Extract the (X, Y) coordinate from the center of the cell holding the provided text.  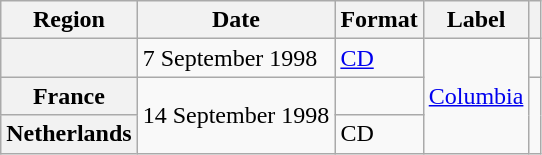
Columbia (476, 96)
14 September 1998 (236, 115)
Format (379, 20)
7 September 1998 (236, 58)
Date (236, 20)
France (69, 96)
Region (69, 20)
Label (476, 20)
Netherlands (69, 134)
